Detect which cell encompasses the target text, then output its [x, y] center coordinate. 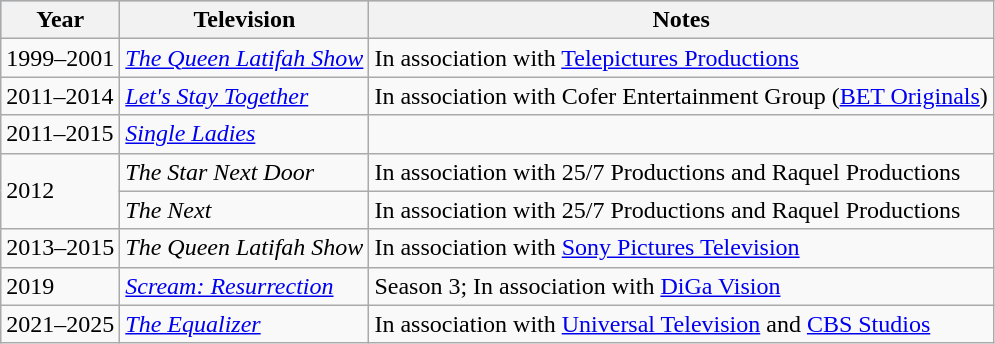
Year [60, 20]
Television [244, 20]
2019 [60, 286]
In association with Cofer Entertainment Group (BET Originals) [681, 96]
Single Ladies [244, 134]
In association with Universal Television and CBS Studios [681, 324]
Season 3; In association with DiGa Vision [681, 286]
2011–2015 [60, 134]
1999–2001 [60, 58]
2011–2014 [60, 96]
2012 [60, 191]
The Star Next Door [244, 172]
In association with Sony Pictures Television [681, 248]
The Equalizer [244, 324]
Let's Stay Together [244, 96]
Notes [681, 20]
2013–2015 [60, 248]
In association with Telepictures Productions [681, 58]
2021–2025 [60, 324]
The Next [244, 210]
Scream: Resurrection [244, 286]
